Output the [X, Y] coordinate of the center of the cell containing the given text.  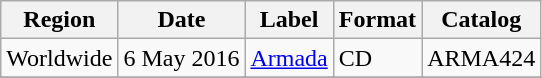
Catalog [482, 20]
Format [377, 20]
ARMA424 [482, 58]
Region [60, 20]
6 May 2016 [182, 58]
Date [182, 20]
Label [289, 20]
Worldwide [60, 58]
CD [377, 58]
Armada [289, 58]
